Output the (X, Y) coordinate of the center of the cell containing the given text.  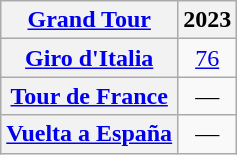
2023 (208, 20)
Giro d'Italia (90, 58)
Grand Tour (90, 20)
Vuelta a España (90, 134)
Tour de France (90, 96)
76 (208, 58)
